Extract the [X, Y] coordinate from the center of the cell holding the provided text.  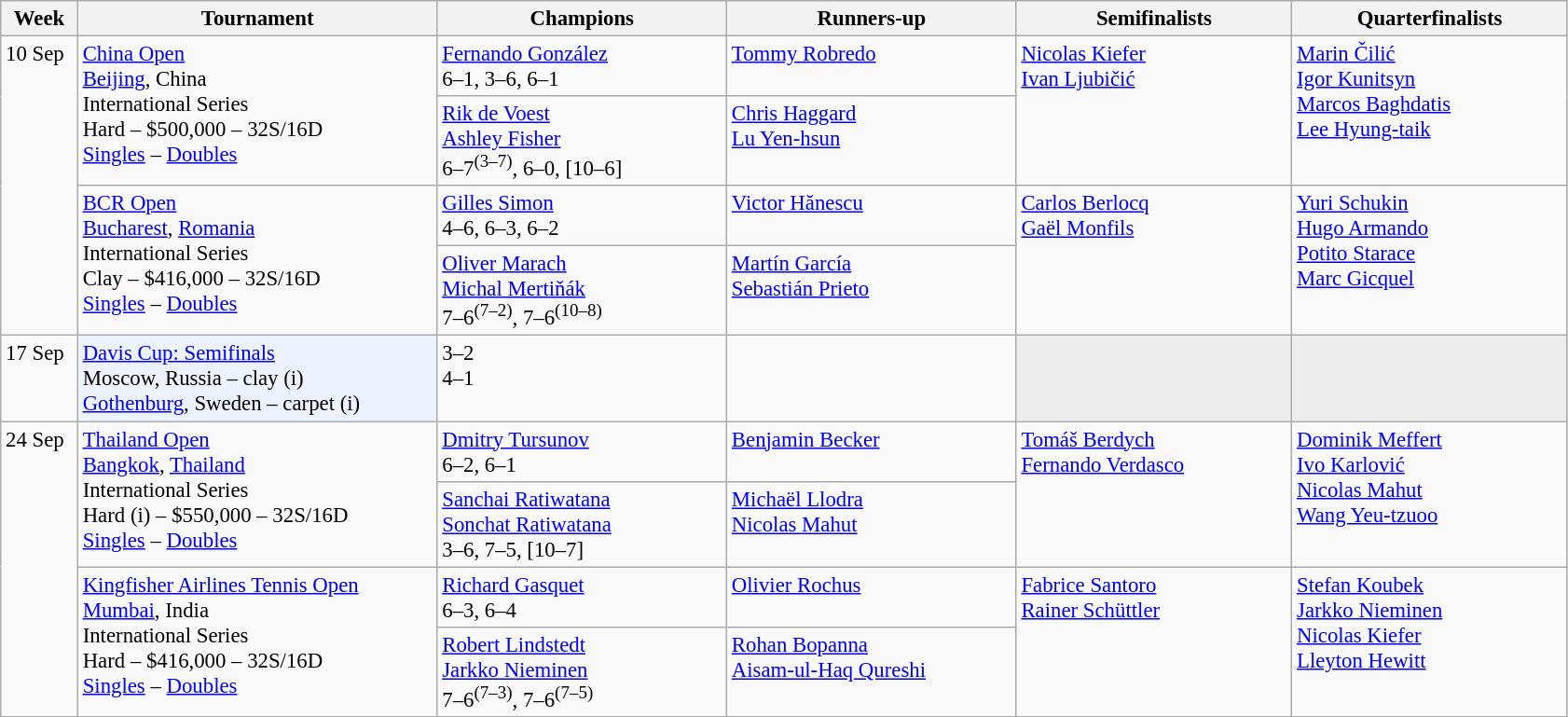
3–2 4–1 [582, 379]
10 Sep [39, 186]
Dmitry Tursunov6–2, 6–1 [582, 451]
Yuri Schukin Hugo Armando Potito Starace Marc Gicquel [1430, 261]
Rohan Bopanna Aisam-ul-Haq Qureshi [873, 671]
Davis Cup: Semifinals Moscow, Russia – clay (i) Gothenburg, Sweden – carpet (i) [257, 379]
Rik de Voest Ashley Fisher6–7(3–7), 6–0, [10–6] [582, 141]
Carlos Berlocq Gaël Monfils [1154, 261]
Oliver Marach Michal Mertiňák7–6(7–2), 7–6(10–8) [582, 291]
Olivier Rochus [873, 597]
Fabrice Santoro Rainer Schüttler [1154, 641]
Michaël Llodra Nicolas Mahut [873, 524]
Runners-up [873, 19]
24 Sep [39, 569]
Victor Hănescu [873, 216]
Robert Lindstedt Jarkko Nieminen7–6(7–3), 7–6(7–5) [582, 671]
Thailand Open Bangkok, ThailandInternational SeriesHard (i) – $550,000 – 32S/16DSingles – Doubles [257, 494]
Tournament [257, 19]
Martín García Sebastián Prieto [873, 291]
Chris Haggard Lu Yen-hsun [873, 141]
Richard Gasquet6–3, 6–4 [582, 597]
Gilles Simon4–6, 6–3, 6–2 [582, 216]
Quarterfinalists [1430, 19]
Semifinalists [1154, 19]
Benjamin Becker [873, 451]
Marin Čilić Igor Kunitsyn Marcos Baghdatis Lee Hyung-taik [1430, 112]
Fernando González 6–1, 3–6, 6–1 [582, 67]
Sanchai Ratiwatana Sonchat Ratiwatana3–6, 7–5, [10–7] [582, 524]
Dominik Meffert Ivo Karlović Nicolas Mahut Wang Yeu-tzuoo [1430, 494]
China Open Beijing, ChinaInternational SeriesHard – $500,000 – 32S/16DSingles – Doubles [257, 112]
BCR Open Bucharest, RomaniaInternational SeriesClay – $416,000 – 32S/16DSingles – Doubles [257, 261]
Kingfisher Airlines Tennis Open Mumbai, IndiaInternational SeriesHard – $416,000 – 32S/16DSingles – Doubles [257, 641]
Week [39, 19]
Tomáš Berdych Fernando Verdasco [1154, 494]
Nicolas Kiefer Ivan Ljubičić [1154, 112]
Tommy Robredo [873, 67]
Champions [582, 19]
17 Sep [39, 379]
Stefan Koubek Jarkko Nieminen Nicolas Kiefer Lleyton Hewitt [1430, 641]
